Detect which cell encompasses the target text, then output its [X, Y] center coordinate. 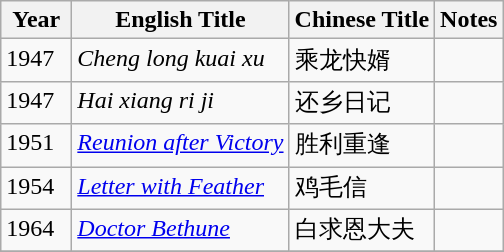
1954 [36, 188]
Reunion after Victory [180, 146]
Chinese Title [362, 20]
Year [36, 20]
Notes [469, 20]
还乡日记 [362, 102]
Hai xiang ri ji [180, 102]
Doctor Bethune [180, 230]
Letter with Feather [180, 188]
乘龙快婿 [362, 60]
1964 [36, 230]
胜利重逢 [362, 146]
Cheng long kuai xu [180, 60]
白求恩大夫 [362, 230]
1951 [36, 146]
English Title [180, 20]
鸡毛信 [362, 188]
